Search for the cell housing the specified text and yield its (X, Y) center coordinate. 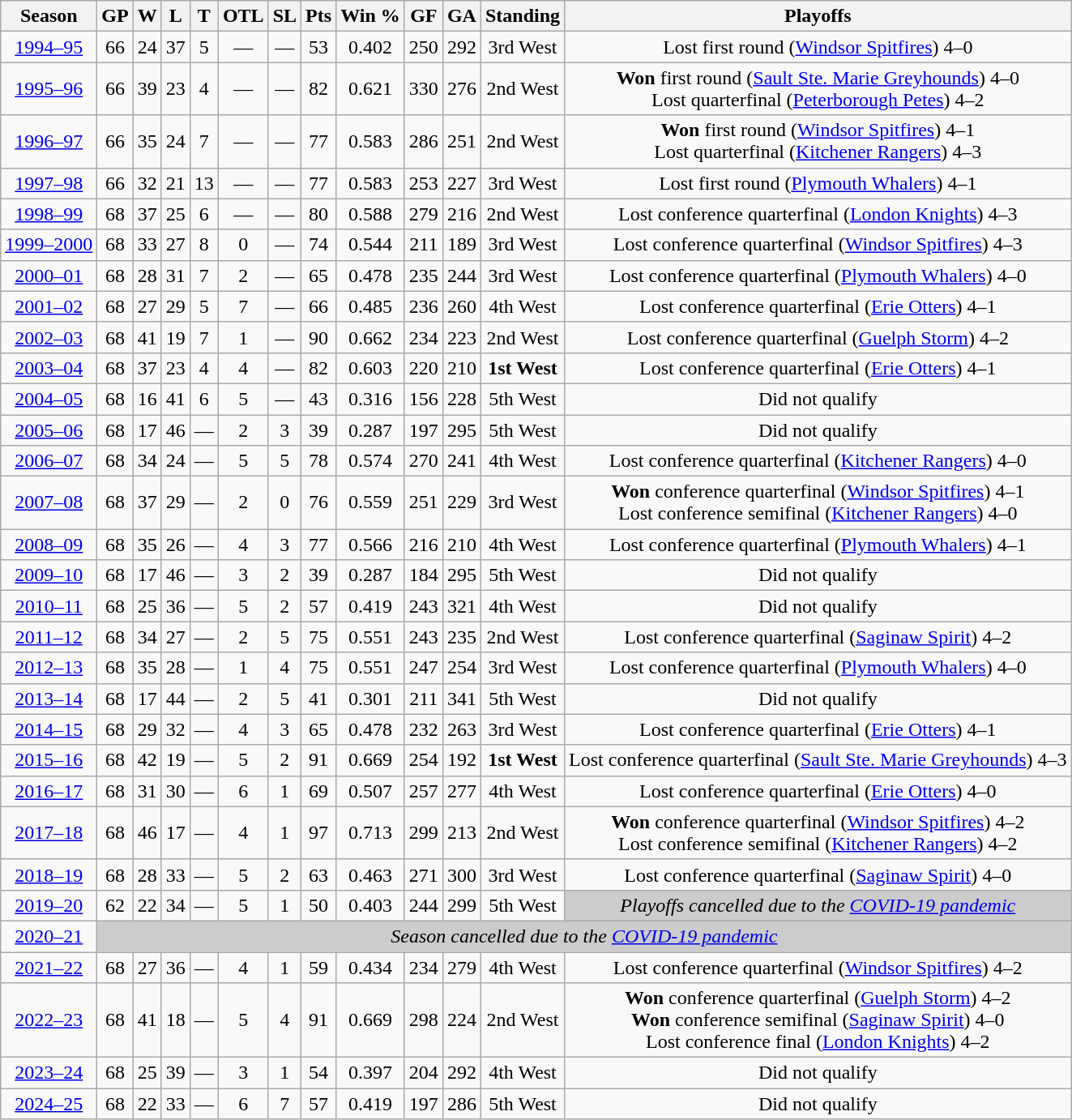
2009–10 (49, 575)
263 (462, 729)
241 (462, 461)
0.485 (371, 306)
Playoffs cancelled due to the COVID-19 pandemic (818, 905)
2022–23 (49, 1020)
T (204, 16)
2006–07 (49, 461)
0.301 (371, 699)
L (175, 16)
0.566 (371, 545)
Lost conference quarterfinal (Plymouth Whalers) 4–1 (818, 545)
Playoffs (818, 16)
0.621 (371, 89)
330 (423, 89)
Win % (371, 16)
43 (319, 399)
GA (462, 16)
192 (462, 760)
220 (423, 368)
0.662 (371, 337)
80 (319, 214)
189 (462, 245)
18 (175, 1020)
Pts (319, 16)
0.603 (371, 368)
76 (319, 502)
Lost conference quarterfinal (Saginaw Spirit) 4–0 (818, 874)
GP (115, 16)
1994–95 (49, 47)
0.574 (371, 461)
227 (462, 183)
2013–14 (49, 699)
78 (319, 461)
0.588 (371, 214)
Won first round (Sault Ste. Marie Greyhounds) 4–0 Lost quarterfinal (Peterborough Petes) 4–2 (818, 89)
224 (462, 1020)
Lost conference quarterfinal (Windsor Spitfires) 4–3 (818, 245)
0.316 (371, 399)
2021–22 (49, 967)
229 (462, 502)
Lost conference quarterfinal (Windsor Spitfires) 4–2 (818, 967)
184 (423, 575)
341 (462, 699)
GF (423, 16)
253 (423, 183)
54 (319, 1073)
2015–16 (49, 760)
62 (115, 905)
257 (423, 791)
236 (423, 306)
97 (319, 833)
223 (462, 337)
Won conference quarterfinal (Windsor Spitfires) 4–2 Lost conference semifinal (Kitchener Rangers) 4–2 (818, 833)
1997–98 (49, 183)
42 (147, 760)
277 (462, 791)
30 (175, 791)
0.559 (371, 502)
0.507 (371, 791)
Lost conference quarterfinal (Sault Ste. Marie Greyhounds) 4–3 (818, 760)
270 (423, 461)
2024–25 (49, 1104)
Lost conference quarterfinal (Erie Otters) 4–0 (818, 791)
232 (423, 729)
0.713 (371, 833)
1996–97 (49, 141)
0.544 (371, 245)
204 (423, 1073)
Lost conference quarterfinal (London Knights) 4–3 (818, 214)
0.403 (371, 905)
2012–13 (49, 668)
26 (175, 545)
247 (423, 668)
16 (147, 399)
156 (423, 399)
276 (462, 89)
2001–02 (49, 306)
2018–19 (49, 874)
2014–15 (49, 729)
OTL (243, 16)
53 (319, 47)
W (147, 16)
74 (319, 245)
260 (462, 306)
63 (319, 874)
2002–03 (49, 337)
Lost conference quarterfinal (Saginaw Spirit) 4–2 (818, 637)
0.402 (371, 47)
Lost conference quarterfinal (Kitchener Rangers) 4–0 (818, 461)
2020–21 (49, 936)
2000–01 (49, 276)
2004–05 (49, 399)
2007–08 (49, 502)
228 (462, 399)
SL (284, 16)
Won conference quarterfinal (Windsor Spitfires) 4–1 Lost conference semifinal (Kitchener Rangers) 4–0 (818, 502)
321 (462, 606)
2011–12 (49, 637)
2010–11 (49, 606)
13 (204, 183)
2005–06 (49, 430)
0.397 (371, 1073)
2008–09 (49, 545)
8 (204, 245)
Won first round (Windsor Spitfires) 4–1 Lost quarterfinal (Kitchener Rangers) 4–3 (818, 141)
69 (319, 791)
50 (319, 905)
300 (462, 874)
1998–99 (49, 214)
2017–18 (49, 833)
Season (49, 16)
2023–24 (49, 1073)
21 (175, 183)
1999–2000 (49, 245)
2003–04 (49, 368)
44 (175, 699)
2019–20 (49, 905)
Lost first round (Plymouth Whalers) 4–1 (818, 183)
213 (462, 833)
Season cancelled due to the COVID-19 pandemic (584, 936)
Lost first round (Windsor Spitfires) 4–0 (818, 47)
Standing (522, 16)
0.434 (371, 967)
90 (319, 337)
Won conference quarterfinal (Guelph Storm) 4–2 Won conference semifinal (Saginaw Spirit) 4–0 Lost conference final (London Knights) 4–2 (818, 1020)
250 (423, 47)
271 (423, 874)
Lost conference quarterfinal (Guelph Storm) 4–2 (818, 337)
1995–96 (49, 89)
0.463 (371, 874)
59 (319, 967)
298 (423, 1020)
2016–17 (49, 791)
